From the cell containing the given text, extract its center point as [X, Y] coordinate. 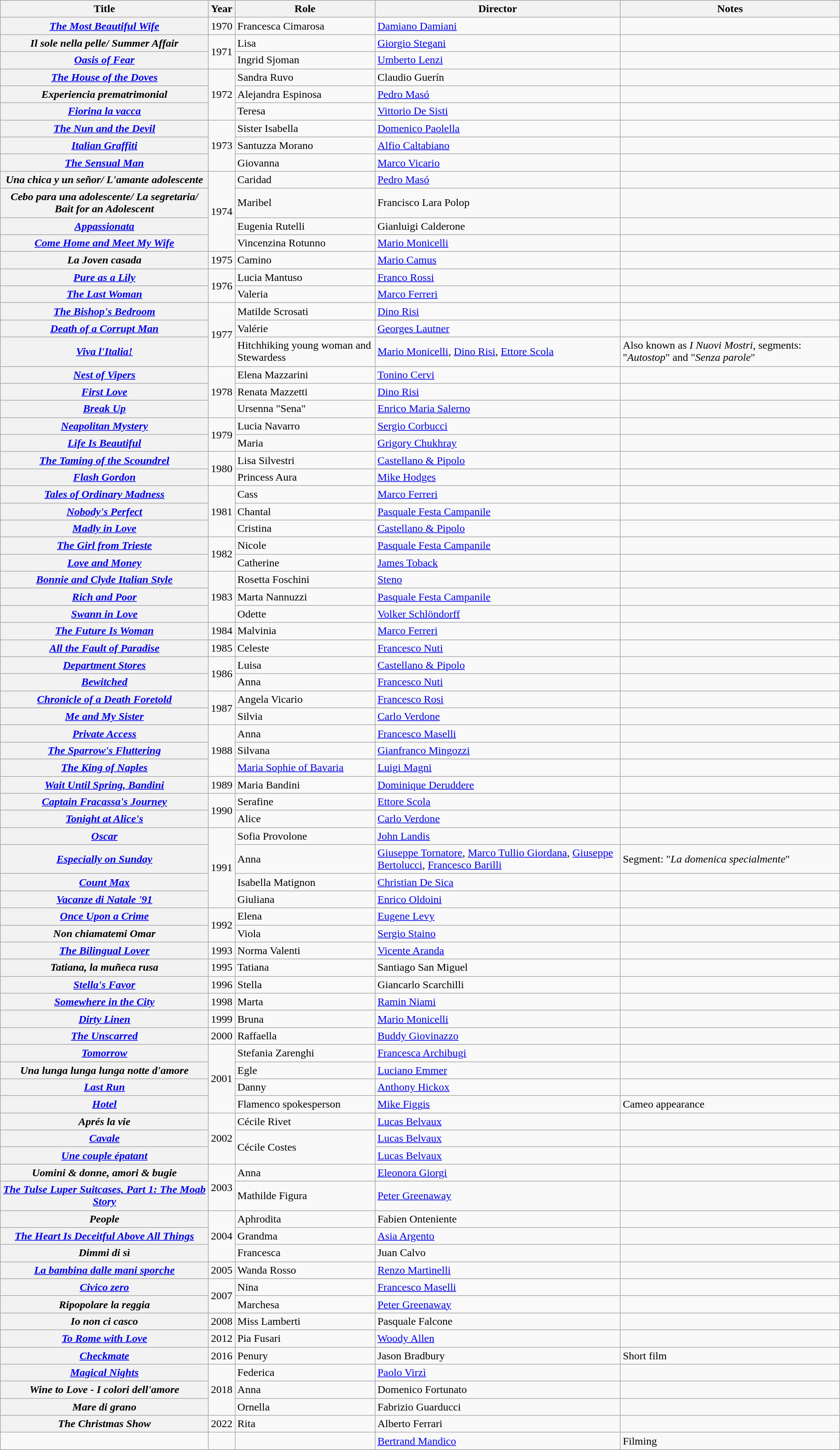
Captain Fracassa's Journey [105, 802]
Danny [305, 1087]
Bertrand Mandico [498, 1441]
Last Run [105, 1087]
Tales of Ordinary Madness [105, 494]
Georges Lautner [498, 329]
Madly in Love [105, 529]
Sergio Staino [498, 933]
Nest of Vipers [105, 375]
1984 [222, 631]
Sergio Corbucci [498, 426]
1980 [222, 469]
The Unscarred [105, 1036]
Chantal [305, 511]
Department Stores [105, 665]
Francesca Cimarosa [305, 26]
Silvia [305, 716]
Rosetta Foschini [305, 580]
2022 [222, 1424]
Come Home and Meet My Wife [105, 243]
Federica [305, 1373]
Sandra Ruvo [305, 77]
1974 [222, 211]
Maria Sophie of Bavaria [305, 767]
Especially on Sunday [105, 859]
1991 [222, 868]
Gianluigi Calderone [498, 226]
Lucia Navarro [305, 426]
Asia Argento [498, 1236]
Gianfranco Mingozzi [498, 750]
Luisa [305, 665]
Princess Aura [305, 477]
Mike Hodges [498, 477]
1985 [222, 648]
Giancarlo Scarchilli [498, 985]
Life Is Beautiful [105, 443]
Una chica y un señor/ L'amante adolescente [105, 180]
Sofia Provolone [305, 836]
Mario Camus [498, 260]
Appassionata [105, 226]
Rita [305, 1424]
Notes [730, 9]
The King of Naples [105, 767]
Death of a Corrupt Man [105, 329]
Cass [305, 494]
Swann in Love [105, 614]
1993 [222, 951]
Italian Graffiti [105, 145]
The Taming of the Scoundrel [105, 460]
Isabella Matignon [305, 882]
Buddy Giovinazzo [498, 1036]
Wine to Love - I colori dell'amore [105, 1390]
Francesco Rosi [498, 699]
Giorgio Stegani [498, 43]
Cristina [305, 529]
Marta Nannuzzi [305, 597]
Camino [305, 260]
Alfio Caltabiano [498, 145]
1987 [222, 708]
Eugene Levy [498, 916]
1971 [222, 52]
Valeria [305, 294]
The Bilingual Lover [105, 951]
Egle [305, 1070]
Io non ci casco [105, 1321]
Stefania Zarenghi [305, 1053]
1996 [222, 985]
Mike Figgis [498, 1104]
1977 [222, 335]
Aphrodita [305, 1219]
Experiencia prematrimonial [105, 94]
Somewhere in the City [105, 1002]
Lisa Silvestri [305, 460]
Francesca Archibugi [498, 1053]
Private Access [105, 733]
Marchesa [305, 1304]
1999 [222, 1019]
Me and My Sister [105, 716]
Jason Bradbury [498, 1356]
Bewitched [105, 682]
1992 [222, 925]
Nicole [305, 546]
Checkmate [105, 1356]
Mare di grano [105, 1407]
Juan Calvo [498, 1253]
Domenico Fortunato [498, 1390]
1973 [222, 145]
Woody Allen [498, 1338]
Caridad [305, 180]
Una lunga lunga lunga notte d'amore [105, 1070]
Cavale [105, 1139]
Tonino Cervi [498, 375]
Domenico Paolella [498, 128]
Pasquale Falcone [498, 1321]
Francesca [305, 1253]
1990 [222, 810]
Ingrid Sjoman [305, 60]
Flash Gordon [105, 477]
Fiorina la vacca [105, 111]
Cameo appearance [730, 1104]
Volker Schlöndorff [498, 614]
Norma Valenti [305, 951]
The Last Woman [105, 294]
Hitchhiking young woman and Stewardess [305, 352]
2004 [222, 1236]
Anthony Hickox [498, 1087]
Uomini & donne, amori & bugie [105, 1173]
The Sparrow's Fluttering [105, 750]
Dirty Linen [105, 1019]
Christian De Sica [498, 882]
Vicente Aranda [498, 951]
Title [105, 9]
Elena [305, 916]
2000 [222, 1036]
Also known as I Nuovi Mostri, segments: "Autostop" and "Senza parole" [730, 352]
Tomorrow [105, 1053]
2007 [222, 1296]
2018 [222, 1390]
2003 [222, 1187]
Odette [305, 614]
Luciano Emmer [498, 1070]
Umberto Lenzi [498, 60]
The Nun and the Devil [105, 128]
Alberto Ferrari [498, 1424]
2002 [222, 1139]
Steno [498, 580]
Mathilde Figura [305, 1196]
Once Upon a Crime [105, 916]
2005 [222, 1270]
Santiago San Miguel [498, 968]
Viva l'Italia! [105, 352]
Tatiana [305, 968]
Year [222, 9]
Claudio Guerín [498, 77]
Rich and Poor [105, 597]
La Joven casada [105, 260]
1972 [222, 94]
The House of the Doves [105, 77]
Dimmi di sì [105, 1253]
Marco Vicario [498, 162]
Segment: "La domenica specialmente" [730, 859]
Cécile Rivet [305, 1121]
Chronicle of a Death Foretold [105, 699]
Cebo para una adolescente/ La segretaria/ Bait for an Adolescent [105, 203]
1998 [222, 1002]
Marta [305, 1002]
Giuseppe Tornatore, Marco Tullio Giordana, Giuseppe Bertolucci, Francesco Barilli [498, 859]
Damiano Damiani [498, 26]
Vittorio De Sisti [498, 111]
Grigory Chukhray [498, 443]
The Most Beautiful Wife [105, 26]
1983 [222, 597]
Celeste [305, 648]
Lisa [305, 43]
Tonight at Alice's [105, 819]
Magical Nights [105, 1373]
Alejandra Espinosa [305, 94]
2016 [222, 1356]
Director [498, 9]
Stella's Favor [105, 985]
Bruna [305, 1019]
Matilde Scrosati [305, 311]
1988 [222, 750]
Break Up [105, 409]
1986 [222, 674]
2001 [222, 1078]
Wait Until Spring, Bandini [105, 785]
The Tulse Luper Suitcases, Part 1: The Moab Story [105, 1196]
Fabien Onteniente [498, 1219]
Pure as a Lily [105, 277]
Sister Isabella [305, 128]
Grandma [305, 1236]
Il sole nella pelle/ Summer Affair [105, 43]
Malvinia [305, 631]
Aprés la vie [105, 1121]
Giuliana [305, 899]
Ursenna "Sena" [305, 409]
Civico zero [105, 1287]
Serafine [305, 802]
Oscar [105, 836]
Franco Rossi [498, 277]
1970 [222, 26]
1989 [222, 785]
Giovanna [305, 162]
Miss Lamberti [305, 1321]
Stella [305, 985]
Bonnie and Clyde Italian Style [105, 580]
Tatiana, la muñeca rusa [105, 968]
Non chiamatemi Omar [105, 933]
To Rome with Love [105, 1338]
2008 [222, 1321]
Santuzza Morano [305, 145]
Luigi Magni [498, 767]
Nina [305, 1287]
The Heart Is Deceitful Above All Things [105, 1236]
Catherine [305, 563]
La bambina dalle mani sporche [105, 1270]
Renzo Martinelli [498, 1270]
Role [305, 9]
Ettore Scola [498, 802]
James Toback [498, 563]
First Love [105, 392]
Fabrizio Guarducci [498, 1407]
Vacanze di Natale '91 [105, 899]
Teresa [305, 111]
1975 [222, 260]
The Christmas Show [105, 1424]
Francisco Lara Polop [498, 203]
Valérie [305, 329]
1981 [222, 511]
The Bishop's Bedroom [105, 311]
Penury [305, 1356]
Nobody's Perfect [105, 511]
Dominique Deruddere [498, 785]
1979 [222, 434]
Pia Fusari [305, 1338]
Paolo Virzì [498, 1373]
Maria Bandini [305, 785]
Oasis of Fear [105, 60]
Count Max [105, 882]
Enrico Maria Salerno [498, 409]
People [105, 1219]
Filming [730, 1441]
Maribel [305, 203]
Alice [305, 819]
2012 [222, 1338]
Silvana [305, 750]
Ornella [305, 1407]
Elena Mazzarini [305, 375]
John Landis [498, 836]
1995 [222, 968]
Une couple épatant [105, 1156]
Eugenia Rutelli [305, 226]
1978 [222, 392]
Neapolitan Mystery [105, 426]
The Girl from Trieste [105, 546]
Enrico Oldoini [498, 899]
Short film [730, 1356]
Flamenco spokesperson [305, 1104]
Maria [305, 443]
The Future Is Woman [105, 631]
Eleonora Giorgi [498, 1173]
Vincenzina Rotunno [305, 243]
Raffaella [305, 1036]
All the Fault of Paradise [105, 648]
Mario Monicelli, Dino Risi, Ettore Scola [498, 352]
Viola [305, 933]
Hotel [105, 1104]
1976 [222, 286]
1982 [222, 554]
Angela Vicario [305, 699]
Love and Money [105, 563]
Cécile Costes [305, 1147]
Renata Mazzetti [305, 392]
Lucia Mantuso [305, 277]
Ramin Niami [498, 1002]
The Sensual Man [105, 162]
Ripopolare la reggia [105, 1304]
Wanda Rosso [305, 1270]
